Extract the [X, Y] coordinate from the center of the cell holding the provided text.  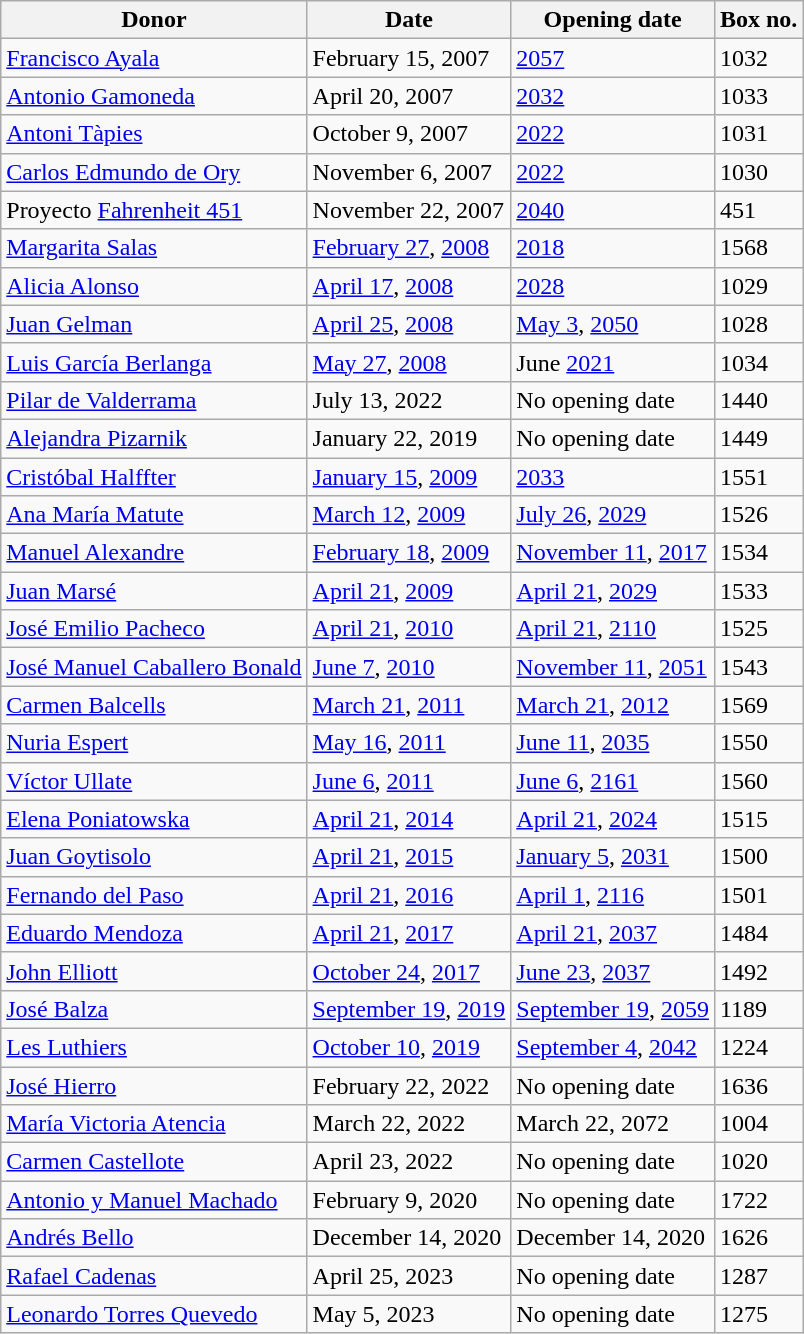
1560 [758, 781]
1626 [758, 1238]
April 23, 2022 [409, 1162]
2040 [613, 210]
June 7, 2010 [409, 667]
1515 [758, 819]
Box no. [758, 20]
1533 [758, 591]
January 5, 2031 [613, 857]
June 6, 2161 [613, 781]
2018 [613, 248]
Ana María Matute [154, 515]
Proyecto Fahrenheit 451 [154, 210]
May 5, 2023 [409, 1314]
1189 [758, 1009]
Antonio Gamoneda [154, 96]
February 27, 2008 [409, 248]
Alejandra Pizarnik [154, 438]
April 21, 2014 [409, 819]
March 21, 2012 [613, 705]
1722 [758, 1200]
Fernando del Paso [154, 895]
September 19, 2019 [409, 1009]
1525 [758, 629]
Nuria Espert [154, 743]
January 22, 2019 [409, 438]
June 2021 [613, 362]
April 17, 2008 [409, 286]
April 21, 2015 [409, 857]
Andrés Bello [154, 1238]
1569 [758, 705]
John Elliott [154, 971]
Francisco Ayala [154, 58]
April 21, 2016 [409, 895]
1550 [758, 743]
Cristóbal Halffter [154, 477]
May 16, 2011 [409, 743]
March 21, 2011 [409, 705]
April 21, 2037 [613, 933]
José Hierro [154, 1085]
1028 [758, 324]
June 6, 2011 [409, 781]
Donor [154, 20]
1500 [758, 857]
2033 [613, 477]
1275 [758, 1314]
Date [409, 20]
1004 [758, 1124]
March 22, 2072 [613, 1124]
Juan Goytisolo [154, 857]
1534 [758, 553]
April 25, 2008 [409, 324]
October 10, 2019 [409, 1047]
1224 [758, 1047]
April 25, 2023 [409, 1276]
2057 [613, 58]
February 22, 2022 [409, 1085]
1492 [758, 971]
1440 [758, 400]
1020 [758, 1162]
April 21, 2009 [409, 591]
1636 [758, 1085]
Margarita Salas [154, 248]
1032 [758, 58]
María Victoria Atencia [154, 1124]
June 11, 2035 [613, 743]
April 21, 2010 [409, 629]
November 22, 2007 [409, 210]
1030 [758, 172]
Carlos Edmundo de Ory [154, 172]
April 21, 2029 [613, 591]
April 21, 2024 [613, 819]
Luis García Berlanga [154, 362]
May 27, 2008 [409, 362]
January 15, 2009 [409, 477]
April 20, 2007 [409, 96]
1526 [758, 515]
Rafael Cadenas [154, 1276]
November 11, 2051 [613, 667]
1543 [758, 667]
March 22, 2022 [409, 1124]
Pilar de Valderrama [154, 400]
October 24, 2017 [409, 971]
1449 [758, 438]
José Emilio Pacheco [154, 629]
November 11, 2017 [613, 553]
September 4, 2042 [613, 1047]
April 1, 2116 [613, 895]
Carmen Balcells [154, 705]
Elena Poniatowska [154, 819]
September 19, 2059 [613, 1009]
2032 [613, 96]
April 21, 2110 [613, 629]
July 26, 2029 [613, 515]
1031 [758, 134]
October 9, 2007 [409, 134]
Juan Marsé [154, 591]
Juan Gelman [154, 324]
1029 [758, 286]
June 23, 2037 [613, 971]
May 3, 2050 [613, 324]
Antoni Tàpies [154, 134]
1551 [758, 477]
Antonio y Manuel Machado [154, 1200]
José Manuel Caballero Bonald [154, 667]
February 15, 2007 [409, 58]
March 12, 2009 [409, 515]
April 21, 2017 [409, 933]
Leonardo Torres Quevedo [154, 1314]
1034 [758, 362]
February 9, 2020 [409, 1200]
Carmen Castellote [154, 1162]
Víctor Ullate [154, 781]
451 [758, 210]
Eduardo Mendoza [154, 933]
Opening date [613, 20]
José Balza [154, 1009]
1501 [758, 895]
2028 [613, 286]
Les Luthiers [154, 1047]
1033 [758, 96]
Manuel Alexandre [154, 553]
1287 [758, 1276]
1568 [758, 248]
1484 [758, 933]
November 6, 2007 [409, 172]
February 18, 2009 [409, 553]
Alicia Alonso [154, 286]
July 13, 2022 [409, 400]
